Scan for the cell matching the given text and deliver its (x, y) coordinate at center. 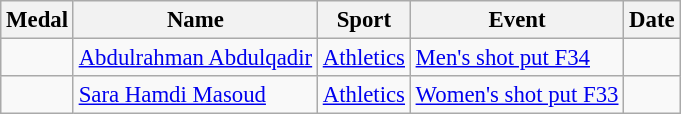
Men's shot put F34 (516, 58)
Sara Hamdi Masoud (195, 95)
Women's shot put F33 (516, 95)
Sport (364, 20)
Medal (38, 20)
Abdulrahman Abdulqadir (195, 58)
Name (195, 20)
Event (516, 20)
Date (652, 20)
